Return the (x, y) coordinate for the center point of the cell that contains the specified text.  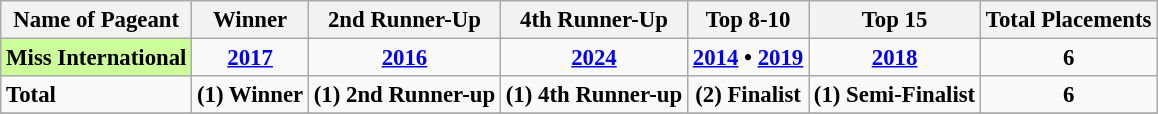
(1) 2nd Runner-up (404, 95)
2014 • 2019 (748, 58)
(2) Finalist (748, 95)
2nd Runner-Up (404, 20)
Name of Pageant (96, 20)
(1) Semi-Finalist (895, 95)
2016 (404, 58)
(1) Winner (250, 95)
Top 15 (895, 20)
Winner (250, 20)
Total (96, 95)
Total Placements (1069, 20)
Miss International (96, 58)
2017 (250, 58)
4th Runner-Up (594, 20)
(1) 4th Runner-up (594, 95)
2024 (594, 58)
Top 8-10 (748, 20)
2018 (895, 58)
